Identify which cell holds the provided text, then report its [X, Y] central coordinate. 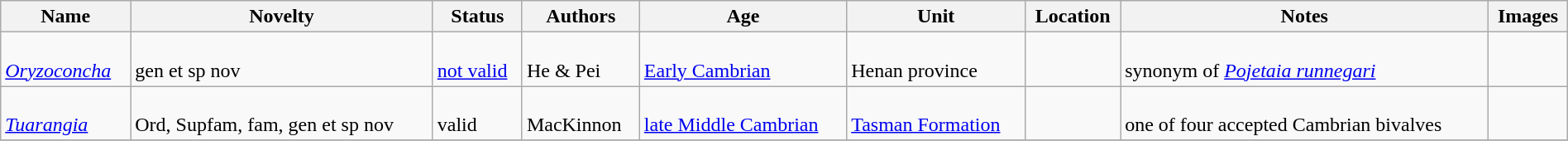
gen et sp nov [282, 60]
synonym of Pojetaia runnegari [1305, 60]
Oryzoconcha [66, 60]
Location [1073, 17]
valid [477, 113]
Tasman Formation [936, 113]
He & Pei [581, 60]
Authors [581, 17]
MacKinnon [581, 113]
late Middle Cambrian [743, 113]
Age [743, 17]
one of four accepted Cambrian bivalves [1305, 113]
Henan province [936, 60]
Tuarangia [66, 113]
Early Cambrian [743, 60]
Novelty [282, 17]
Images [1528, 17]
Unit [936, 17]
Ord, Supfam, fam, gen et sp nov [282, 113]
Name [66, 17]
not valid [477, 60]
Notes [1305, 17]
Status [477, 17]
